Determine the (X, Y) coordinate at the center of the cell enclosing the given text.  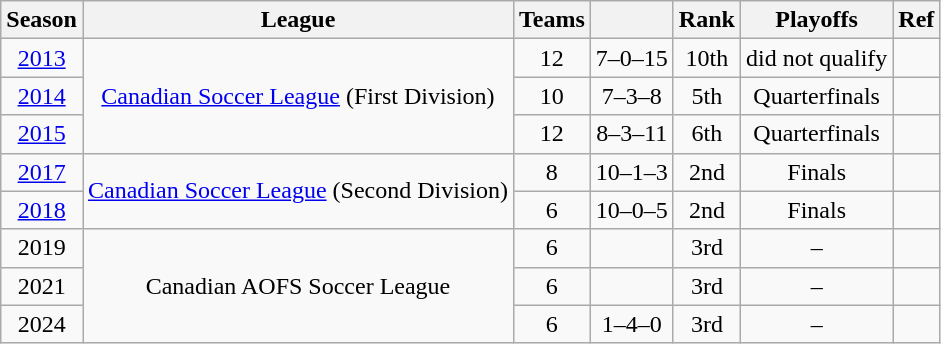
2019 (42, 248)
6th (706, 134)
2018 (42, 210)
8 (552, 172)
7–3–8 (632, 96)
2017 (42, 172)
Canadian Soccer League (First Division) (298, 96)
Canadian AOFS Soccer League (298, 286)
2021 (42, 286)
Rank (706, 20)
10 (552, 96)
1–4–0 (632, 324)
8–3–11 (632, 134)
10–0–5 (632, 210)
Ref (916, 20)
Teams (552, 20)
2013 (42, 58)
2024 (42, 324)
2014 (42, 96)
Season (42, 20)
did not qualify (816, 58)
7–0–15 (632, 58)
Canadian Soccer League (Second Division) (298, 191)
10th (706, 58)
2015 (42, 134)
League (298, 20)
5th (706, 96)
Playoffs (816, 20)
10–1–3 (632, 172)
